Search for the cell housing the specified text and yield its [X, Y] center coordinate. 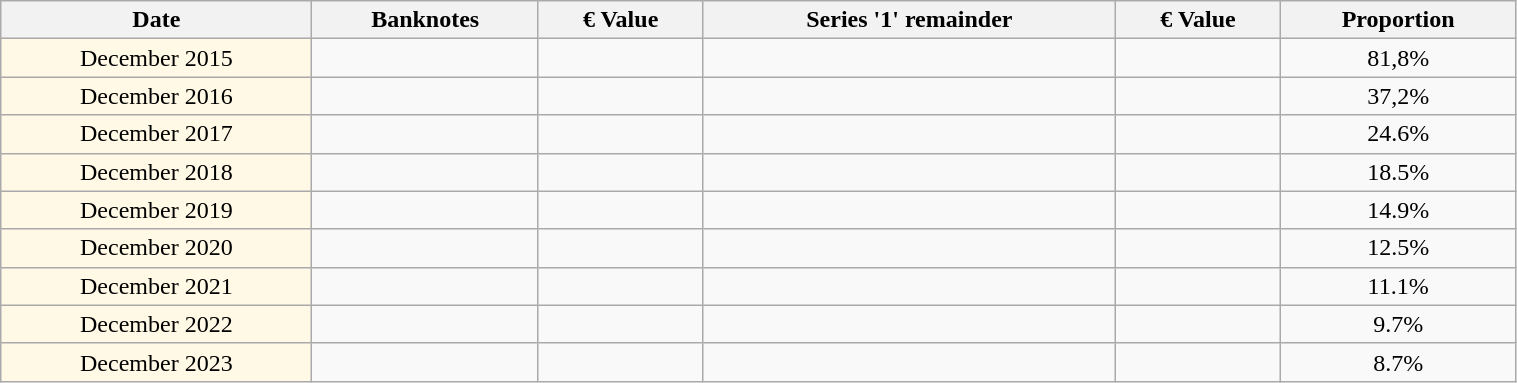
December 2016 [156, 96]
12.5% [1398, 248]
Proportion [1398, 20]
December 2018 [156, 172]
24.6% [1398, 134]
December 2021 [156, 286]
December 2015 [156, 58]
December 2023 [156, 362]
Date [156, 20]
81,8% [1398, 58]
37,2% [1398, 96]
18.5% [1398, 172]
December 2022 [156, 324]
Banknotes [425, 20]
9.7% [1398, 324]
December 2019 [156, 210]
11.1% [1398, 286]
December 2017 [156, 134]
14.9% [1398, 210]
Series '1' remainder [910, 20]
December 2020 [156, 248]
8.7% [1398, 362]
